Determine the (x, y) coordinate at the center of the cell enclosing the given text.  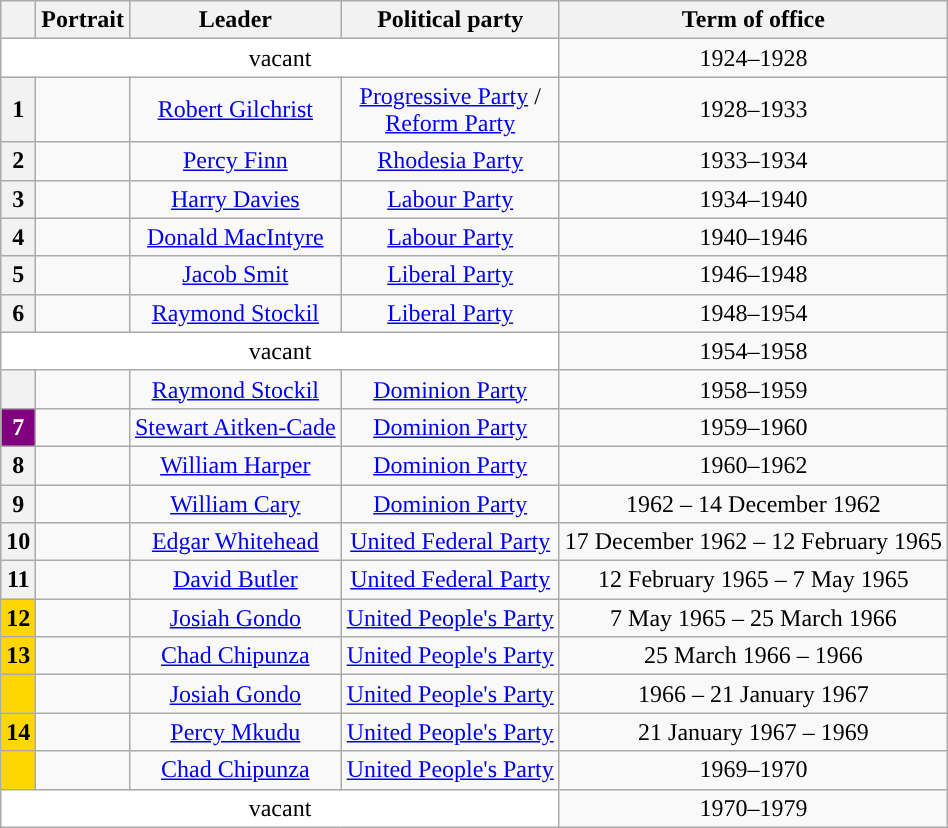
1940–1946 (753, 237)
1960–1962 (753, 465)
1 (18, 110)
Portrait (83, 20)
Robert Gilchrist (235, 110)
David Butler (235, 580)
11 (18, 580)
Progressive Party / Reform Party (450, 110)
Stewart Aitken-Cade (235, 427)
12 February 1965 – 7 May 1965 (753, 580)
Percy Finn (235, 161)
1959–1960 (753, 427)
1933–1934 (753, 161)
1934–1940 (753, 199)
1954–1958 (753, 351)
7 May 1965 – 25 March 1966 (753, 618)
Term of office (753, 20)
5 (18, 275)
9 (18, 503)
6 (18, 313)
Leader (235, 20)
10 (18, 542)
William Harper (235, 465)
17 December 1962 – 12 February 1965 (753, 542)
1966 – 21 January 1967 (753, 694)
1928–1933 (753, 110)
1924–1928 (753, 58)
21 January 1967 – 1969 (753, 732)
Edgar Whitehead (235, 542)
1958–1959 (753, 389)
12 (18, 618)
Political party (450, 20)
1969–1970 (753, 770)
25 March 1966 – 1966 (753, 656)
7 (18, 427)
Jacob Smit (235, 275)
1970–1979 (753, 808)
Rhodesia Party (450, 161)
13 (18, 656)
3 (18, 199)
Donald MacIntyre (235, 237)
1948–1954 (753, 313)
2 (18, 161)
14 (18, 732)
Harry Davies (235, 199)
8 (18, 465)
1962 – 14 December 1962 (753, 503)
William Cary (235, 503)
Percy Mkudu (235, 732)
4 (18, 237)
1946–1948 (753, 275)
